Output the [x, y] coordinate of the center of the cell containing the given text.  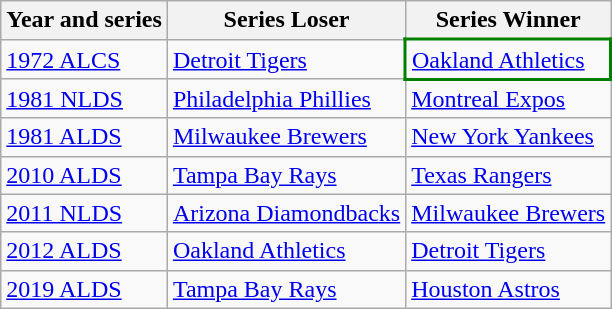
1972 ALCS [84, 60]
2010 ALDS [84, 175]
2011 NLDS [84, 213]
Philadelphia Phillies [286, 98]
Year and series [84, 20]
2019 ALDS [84, 289]
Texas Rangers [508, 175]
2012 ALDS [84, 251]
Houston Astros [508, 289]
1981 NLDS [84, 98]
Series Loser [286, 20]
1981 ALDS [84, 137]
Montreal Expos [508, 98]
Series Winner [508, 20]
New York Yankees [508, 137]
Arizona Diamondbacks [286, 213]
